Search for the cell housing the specified text and yield its [x, y] center coordinate. 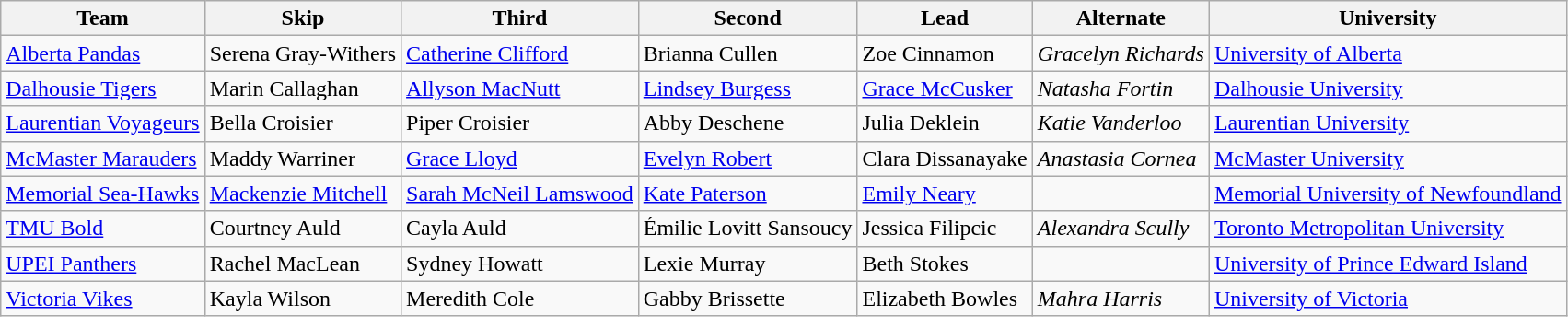
Third [520, 18]
Kayla Wilson [302, 299]
Skip [302, 18]
Piper Croisier [520, 123]
Grace Lloyd [520, 158]
Evelyn Robert [748, 158]
Meredith Cole [520, 299]
Grace McCusker [945, 88]
Alexandra Scully [1121, 229]
Maddy Warriner [302, 158]
Clara Dissanayake [945, 158]
Toronto Metropolitan University [1388, 229]
Katie Vanderloo [1121, 123]
Zoe Cinnamon [945, 53]
Sarah McNeil Lamswood [520, 194]
McMaster Marauders [103, 158]
Alternate [1121, 18]
Anastasia Cornea [1121, 158]
Cayla Auld [520, 229]
Jessica Filipcic [945, 229]
Team [103, 18]
Dalhousie University [1388, 88]
Memorial University of Newfoundland [1388, 194]
Lexie Murray [748, 264]
Abby Deschene [748, 123]
Brianna Cullen [748, 53]
UPEI Panthers [103, 264]
Sydney Howatt [520, 264]
Beth Stokes [945, 264]
Allyson MacNutt [520, 88]
Gabby Brissette [748, 299]
Memorial Sea-Hawks [103, 194]
TMU Bold [103, 229]
Catherine Clifford [520, 53]
Laurentian University [1388, 123]
Second [748, 18]
Elizabeth Bowles [945, 299]
University of Prince Edward Island [1388, 264]
University [1388, 18]
Mahra Harris [1121, 299]
Laurentian Voyageurs [103, 123]
Mackenzie Mitchell [302, 194]
Lead [945, 18]
University of Victoria [1388, 299]
Natasha Fortin [1121, 88]
Serena Gray-Withers [302, 53]
Marin Callaghan [302, 88]
Courtney Auld [302, 229]
Emily Neary [945, 194]
McMaster University [1388, 158]
Rachel MacLean [302, 264]
University of Alberta [1388, 53]
Alberta Pandas [103, 53]
Lindsey Burgess [748, 88]
Kate Paterson [748, 194]
Bella Croisier [302, 123]
Julia Deklein [945, 123]
Émilie Lovitt Sansoucy [748, 229]
Gracelyn Richards [1121, 53]
Dalhousie Tigers [103, 88]
Victoria Vikes [103, 299]
